Locate the cell with the specified text and output its (x, y) center coordinate. 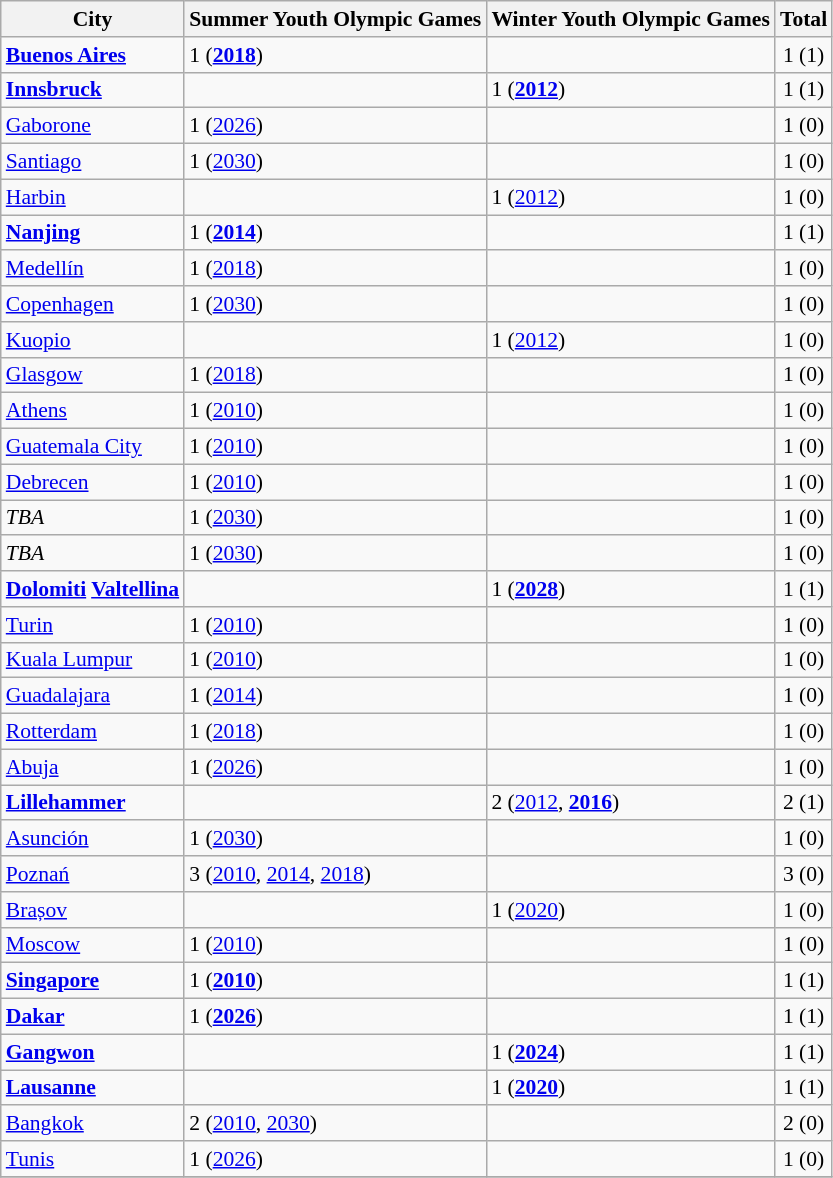
Lausanne (92, 1088)
Singapore (92, 981)
Copenhagen (92, 304)
3 (2010, 2014, 2018) (335, 874)
2 (2012, 2016) (630, 803)
Glasgow (92, 375)
City (92, 19)
Guadalajara (92, 696)
Guatemala City (92, 447)
2 (2010, 2030) (335, 1124)
Buenos Aires (92, 55)
Harbin (92, 197)
Turin (92, 625)
2 (1) (804, 803)
Medellín (92, 269)
Santiago (92, 162)
Dolomiti Valtellina (92, 589)
Brașov (92, 910)
Total (804, 19)
Tunis (92, 1159)
1 (2024) (630, 1052)
Moscow (92, 945)
Bangkok (92, 1124)
Rotterdam (92, 732)
3 (0) (804, 874)
Kuala Lumpur (92, 660)
Summer Youth Olympic Games (335, 19)
1 (2028) (630, 589)
Asunción (92, 839)
Poznań (92, 874)
Nanjing (92, 233)
Athens (92, 411)
Innsbruck (92, 90)
Dakar (92, 1017)
Gangwon (92, 1052)
Winter Youth Olympic Games (630, 19)
Kuopio (92, 340)
Lillehammer (92, 803)
2 (0) (804, 1124)
Debrecen (92, 482)
Abuja (92, 767)
Gaborone (92, 126)
